Identify which cell holds the provided text, then report its (x, y) central coordinate. 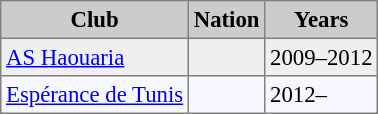
Club (95, 20)
Espérance de Tunis (95, 95)
2009–2012 (322, 57)
Years (322, 20)
AS Haouaria (95, 57)
2012– (322, 95)
Nation (226, 20)
